Determine the (X, Y) coordinate at the center of the cell enclosing the given text.  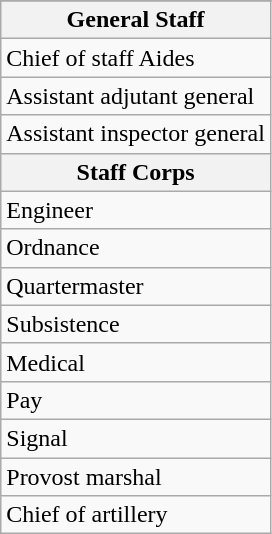
General Staff (136, 20)
Engineer (136, 210)
Assistant inspector general (136, 134)
Assistant adjutant general (136, 96)
Provost marshal (136, 477)
Subsistence (136, 324)
Staff Corps (136, 172)
Quartermaster (136, 286)
Chief of staff Aides (136, 58)
Ordnance (136, 248)
Signal (136, 438)
Pay (136, 400)
Chief of artillery (136, 515)
Medical (136, 362)
